Locate the cell with the specified text and output its [X, Y] center coordinate. 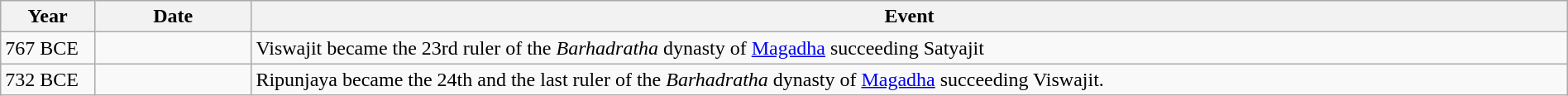
Viswajit became the 23rd ruler of the Barhadratha dynasty of Magadha succeeding Satyajit [910, 48]
Ripunjaya became the 24th and the last ruler of the Barhadratha dynasty of Magadha succeeding Viswajit. [910, 79]
Event [910, 17]
732 BCE [48, 79]
Date [172, 17]
Year [48, 17]
767 BCE [48, 48]
